Find where the given text appears and provide that cell's center as [X, Y] coordinate. 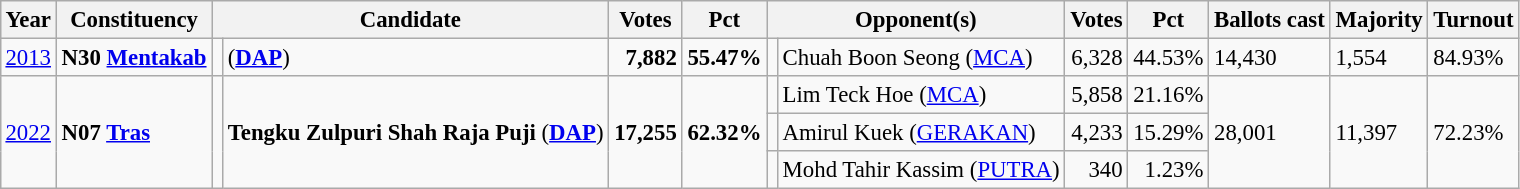
62.32% [724, 132]
5,858 [1096, 95]
Tengku Zulpuri Shah Raja Puji (DAP) [415, 132]
Constituency [134, 20]
84.93% [1474, 57]
28,001 [1270, 132]
44.53% [1168, 57]
Opponent(s) [916, 20]
Candidate [410, 20]
15.29% [1168, 133]
1.23% [1168, 170]
(DAP) [415, 57]
N07 Tras [134, 132]
N30 Mentakab [134, 57]
Chuah Boon Seong (MCA) [921, 57]
7,882 [646, 57]
2013 [28, 57]
6,328 [1096, 57]
340 [1096, 170]
1,554 [1379, 57]
11,397 [1379, 132]
55.47% [724, 57]
4,233 [1096, 133]
17,255 [646, 132]
Mohd Tahir Kassim (PUTRA) [921, 170]
Turnout [1474, 20]
Amirul Kuek (GERAKAN) [921, 133]
Ballots cast [1270, 20]
Lim Teck Hoe (MCA) [921, 95]
Majority [1379, 20]
2022 [28, 132]
72.23% [1474, 132]
14,430 [1270, 57]
21.16% [1168, 95]
Year [28, 20]
